Identify which cell holds the provided text, then report its [x, y] central coordinate. 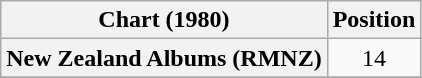
Chart (1980) [164, 20]
Position [374, 20]
New Zealand Albums (RMNZ) [164, 58]
14 [374, 58]
